For the text-containing cell, return its midpoint in (x, y) coordinate format. 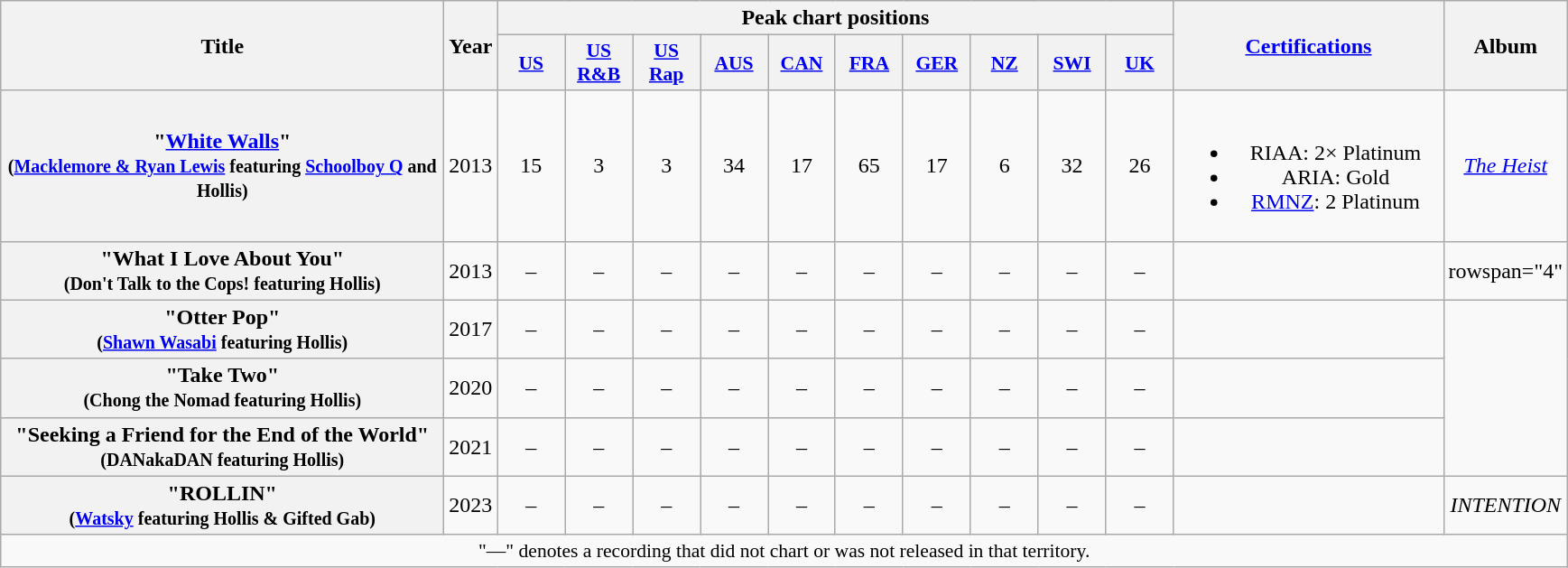
"Seeking a Friend for the End of the World"(DANakaDAN featuring Hollis) (222, 446)
RIAA: 2× PlatinumARIA: GoldRMNZ: 2 Platinum (1309, 166)
"Otter Pop"(Shawn Wasabi featuring Hollis) (222, 329)
26 (1139, 166)
32 (1072, 166)
CAN (802, 63)
GER (937, 63)
6 (1004, 166)
US (531, 63)
USR&B (599, 63)
Certifications (1309, 45)
2017 (471, 329)
"—" denotes a recording that did not chart or was not released in that territory. (784, 551)
"What I Love About You"(Don't Talk to the Cops! featuring Hollis) (222, 271)
34 (735, 166)
Peak chart positions (836, 18)
AUS (735, 63)
UK (1139, 63)
"Take Two"(Chong the Nomad featuring Hollis) (222, 388)
NZ (1004, 63)
The Heist (1506, 166)
2020 (471, 388)
"ROLLIN"(Watsky featuring Hollis & Gifted Gab) (222, 506)
2021 (471, 446)
Album (1506, 45)
Title (222, 45)
FRA (868, 63)
2023 (471, 506)
15 (531, 166)
Year (471, 45)
rowspan="4" (1506, 271)
65 (868, 166)
USRap (666, 63)
SWI (1072, 63)
"White Walls"(Macklemore & Ryan Lewis featuring Schoolboy Q and Hollis) (222, 166)
INTENTION (1506, 506)
